Find where the given text appears and provide that cell's center as (x, y) coordinate. 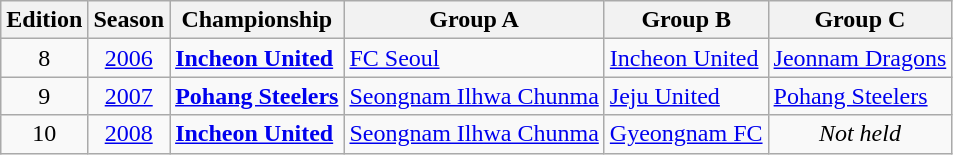
Gyeongnam FC (686, 134)
2006 (129, 58)
FC Seoul (474, 58)
Edition (44, 20)
Jeonnam Dragons (860, 58)
2007 (129, 96)
Jeju United (686, 96)
Group B (686, 20)
Group C (860, 20)
Group A (474, 20)
9 (44, 96)
Not held (860, 134)
8 (44, 58)
2008 (129, 134)
Championship (257, 20)
Season (129, 20)
10 (44, 134)
